Extract the (X, Y) coordinate from the center of the cell holding the provided text.  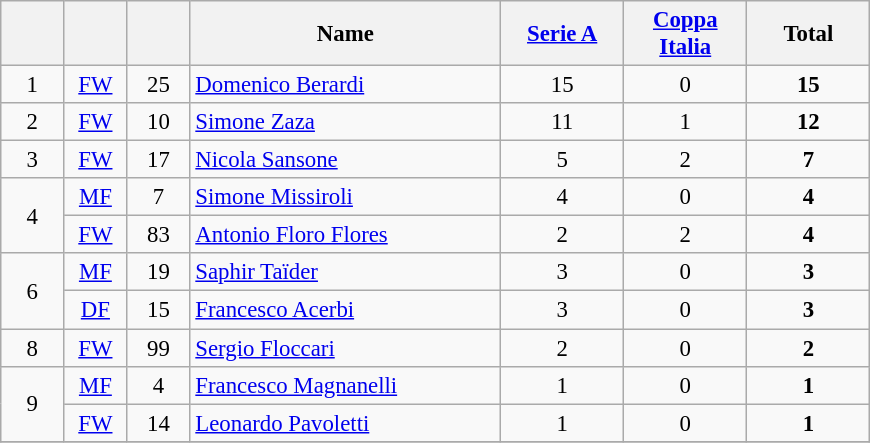
Domenico Berardi (346, 85)
Francesco Magnanelli (346, 385)
14 (158, 423)
19 (158, 273)
25 (158, 85)
10 (158, 122)
Coppa Italia (686, 34)
99 (158, 348)
11 (562, 122)
12 (808, 122)
Nicola Sansone (346, 160)
8 (32, 348)
6 (32, 292)
5 (562, 160)
DF (96, 310)
Sergio Floccari (346, 348)
83 (158, 235)
9 (32, 404)
Leonardo Pavoletti (346, 423)
17 (158, 160)
Name (346, 34)
Serie A (562, 34)
Simone Zaza (346, 122)
Antonio Floro Flores (346, 235)
Total (808, 34)
Saphir Taïder (346, 273)
Simone Missiroli (346, 197)
Francesco Acerbi (346, 310)
